Return the [X, Y] coordinate for the center point of the cell that contains the specified text.  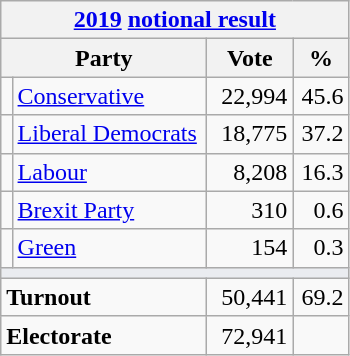
2019 notional result [175, 20]
154 [250, 248]
16.3 [321, 172]
50,441 [250, 297]
Vote [250, 58]
Labour [110, 172]
0.3 [321, 248]
22,994 [250, 96]
8,208 [250, 172]
Turnout [104, 297]
Green [110, 248]
Conservative [110, 96]
18,775 [250, 134]
37.2 [321, 134]
Electorate [104, 335]
45.6 [321, 96]
0.6 [321, 210]
310 [250, 210]
Liberal Democrats [110, 134]
69.2 [321, 297]
72,941 [250, 335]
Brexit Party [110, 210]
Party [104, 58]
% [321, 58]
